Scan for the cell matching the given text and deliver its [x, y] coordinate at center. 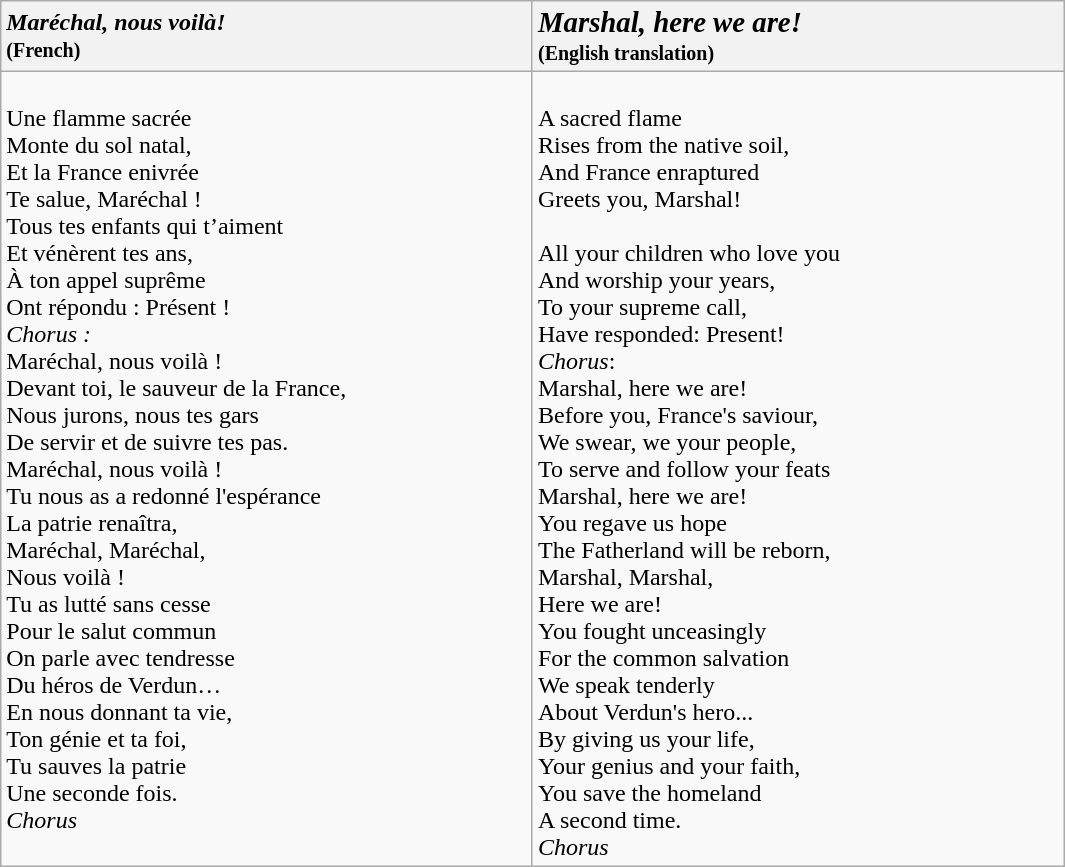
Marshal, here we are!(English translation) [798, 36]
Maréchal, nous voilà!(French) [267, 36]
